From the cell containing the given text, extract its center point as (X, Y) coordinate. 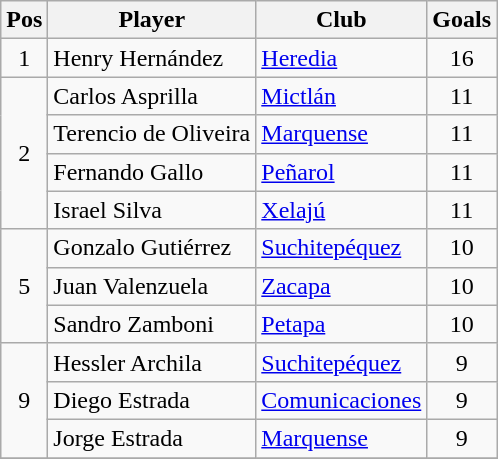
Club (342, 20)
Pos (24, 20)
Player (152, 20)
Hessler Archila (152, 362)
Juan Valenzuela (152, 286)
Sandro Zamboni (152, 324)
Petapa (342, 324)
2 (24, 153)
16 (462, 58)
Gonzalo Gutiérrez (152, 248)
Mictlán (342, 96)
Heredia (342, 58)
Comunicaciones (342, 400)
Henry Hernández (152, 58)
Carlos Asprilla (152, 96)
Zacapa (342, 286)
Goals (462, 20)
Israel Silva (152, 210)
Xelajú (342, 210)
Terencio de Oliveira (152, 134)
5 (24, 286)
Diego Estrada (152, 400)
Jorge Estrada (152, 438)
Fernando Gallo (152, 172)
Peñarol (342, 172)
1 (24, 58)
